Provide the (x, y) coordinate of the cell's center where the given text is located.  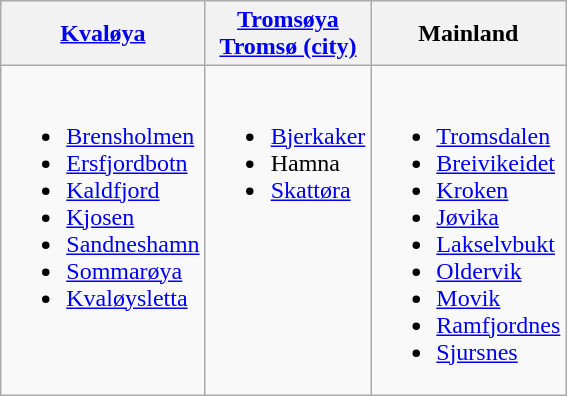
TromsdalenBreivikeidetKrokenJøvikaLakselvbuktOldervikMovikRamfjordnesSjursnes (468, 230)
Mainland (468, 34)
TromsøyaTromsø (city) (288, 34)
Kvaløya (103, 34)
BjerkakerHamnaSkattøra (288, 230)
BrensholmenErsfjordbotnKaldfjordKjosenSandneshamnSommarøyaKvaløysletta (103, 230)
